Output the [x, y] coordinate of the center of the cell containing the given text.  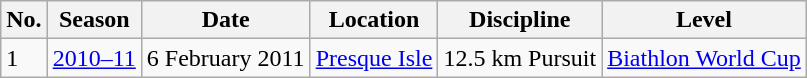
Discipline [520, 20]
Location [374, 20]
Presque Isle [374, 58]
Level [704, 20]
Biathlon World Cup [704, 58]
12.5 km Pursuit [520, 58]
Season [94, 20]
No. [24, 20]
1 [24, 58]
2010–11 [94, 58]
6 February 2011 [226, 58]
Date [226, 20]
